Identify which cell holds the provided text, then report its [X, Y] central coordinate. 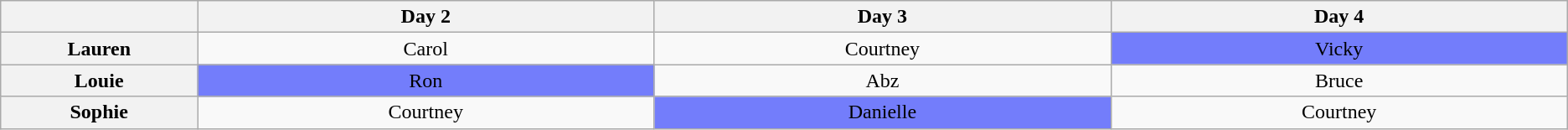
Carol [426, 49]
Day 4 [1338, 17]
Lauren [99, 49]
Ron [426, 81]
Bruce [1338, 81]
Day 2 [426, 17]
Sophie [99, 112]
Vicky [1338, 49]
Day 3 [883, 17]
Louie [99, 81]
Abz [883, 81]
Danielle [883, 112]
